Find where the given text appears and provide that cell's center as (x, y) coordinate. 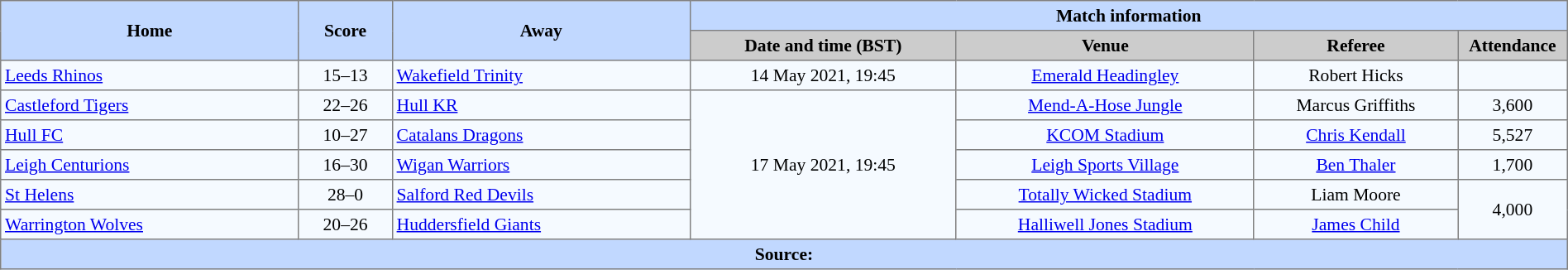
Source: (784, 254)
Wakefield Trinity (541, 75)
15–13 (346, 75)
5,527 (1513, 135)
Catalans Dragons (541, 135)
Leeds Rhinos (150, 75)
14 May 2021, 19:45 (823, 75)
Home (150, 31)
Hull KR (541, 105)
Leigh Centurions (150, 165)
10–27 (346, 135)
Venue (1105, 46)
Liam Moore (1355, 195)
Warrington Wolves (150, 224)
Castleford Tigers (150, 105)
Mend-A-Hose Jungle (1105, 105)
Leigh Sports Village (1105, 165)
17 May 2021, 19:45 (823, 165)
3,600 (1513, 105)
Halliwell Jones Stadium (1105, 224)
Date and time (BST) (823, 46)
4,000 (1513, 210)
Totally Wicked Stadium (1105, 195)
Huddersfield Giants (541, 224)
Robert Hicks (1355, 75)
Chris Kendall (1355, 135)
St Helens (150, 195)
Match information (1128, 16)
22–26 (346, 105)
Away (541, 31)
Referee (1355, 46)
Wigan Warriors (541, 165)
Salford Red Devils (541, 195)
KCOM Stadium (1105, 135)
Ben Thaler (1355, 165)
James Child (1355, 224)
1,700 (1513, 165)
Score (346, 31)
Emerald Headingley (1105, 75)
16–30 (346, 165)
Hull FC (150, 135)
28–0 (346, 195)
Attendance (1513, 46)
20–26 (346, 224)
Marcus Griffiths (1355, 105)
